Scan for the cell matching the given text and deliver its [x, y] coordinate at center. 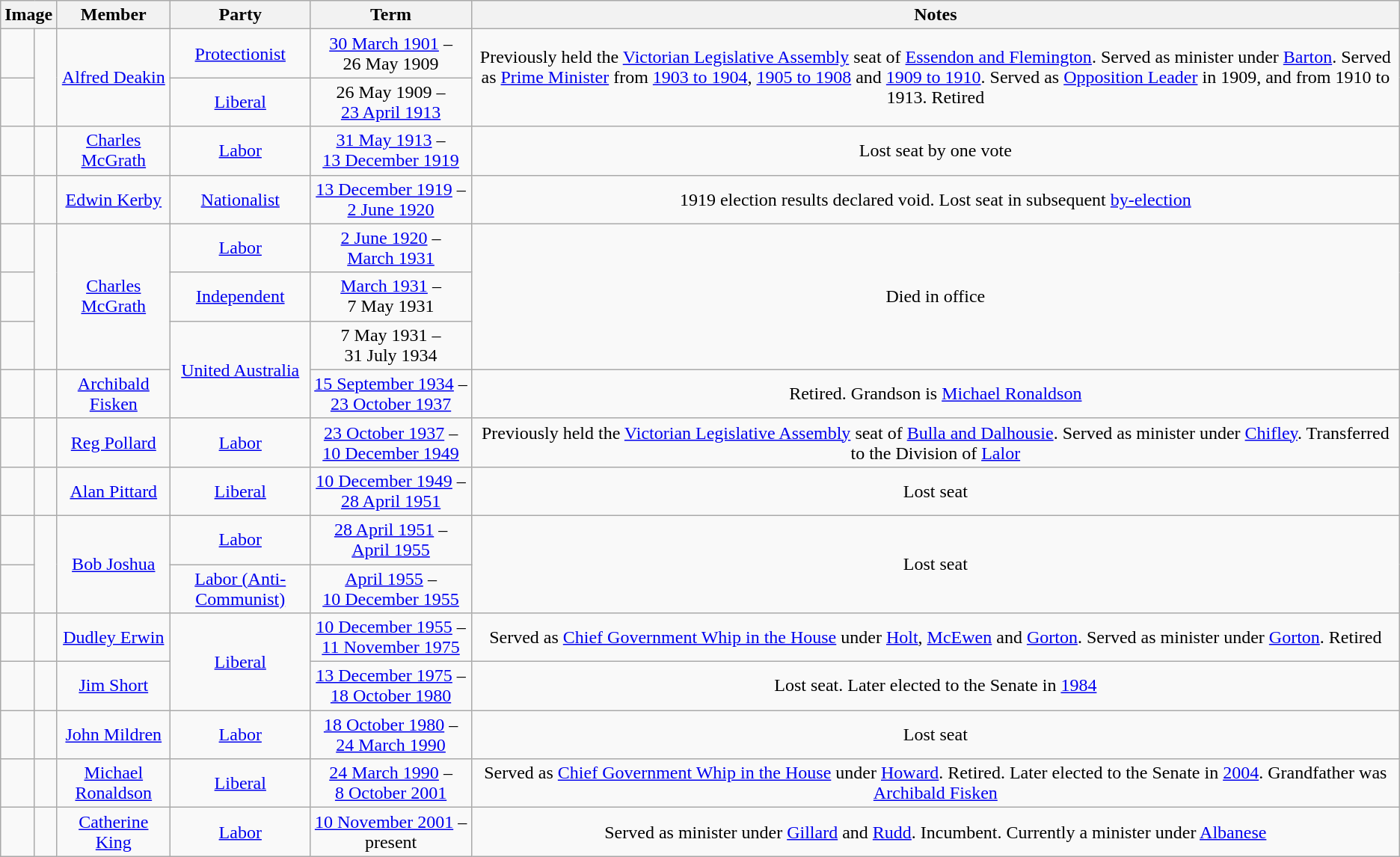
March 1931 –7 May 1931 [391, 296]
30 March 1901 –26 May 1909 [391, 54]
Notes [935, 15]
Party [241, 15]
April 1955 –10 December 1955 [391, 588]
Retired. Grandson is Michael Ronaldson [935, 393]
15 September 1934 –23 October 1937 [391, 393]
Protectionist [241, 54]
10 December 1955 –11 November 1975 [391, 637]
John Mildren [114, 734]
Catherine King [114, 832]
Michael Ronaldson [114, 784]
10 December 1949 –28 April 1951 [391, 491]
13 December 1975 –18 October 1980 [391, 686]
Alfred Deakin [114, 78]
31 May 1913 –13 December 1919 [391, 151]
Served as Chief Government Whip in the House under Holt, McEwen and Gorton. Served as minister under Gorton. Retired [935, 637]
13 December 1919 –2 June 1920 [391, 199]
Dudley Erwin [114, 637]
24 March 1990 –8 October 2001 [391, 784]
Reg Pollard [114, 443]
23 October 1937 –10 December 1949 [391, 443]
10 November 2001 –present [391, 832]
1919 election results declared void. Lost seat in subsequent by-election [935, 199]
Image [28, 15]
Archibald Fisken [114, 393]
Bob Joshua [114, 564]
2 June 1920 –March 1931 [391, 248]
Term [391, 15]
Labor (Anti-Communist) [241, 588]
United Australia [241, 369]
Jim Short [114, 686]
Lost seat by one vote [935, 151]
Member [114, 15]
Served as Chief Government Whip in the House under Howard. Retired. Later elected to the Senate in 2004. Grandfather was Archibald Fisken [935, 784]
Alan Pittard [114, 491]
Edwin Kerby [114, 199]
18 October 1980 –24 March 1990 [391, 734]
26 May 1909 –23 April 1913 [391, 102]
28 April 1951 –April 1955 [391, 540]
Served as minister under Gillard and Rudd. Incumbent. Currently a minister under Albanese [935, 832]
Nationalist [241, 199]
Independent [241, 296]
Lost seat. Later elected to the Senate in 1984 [935, 686]
7 May 1931 –31 July 1934 [391, 345]
Died in office [935, 296]
